Find where the given text appears and provide that cell's center as [X, Y] coordinate. 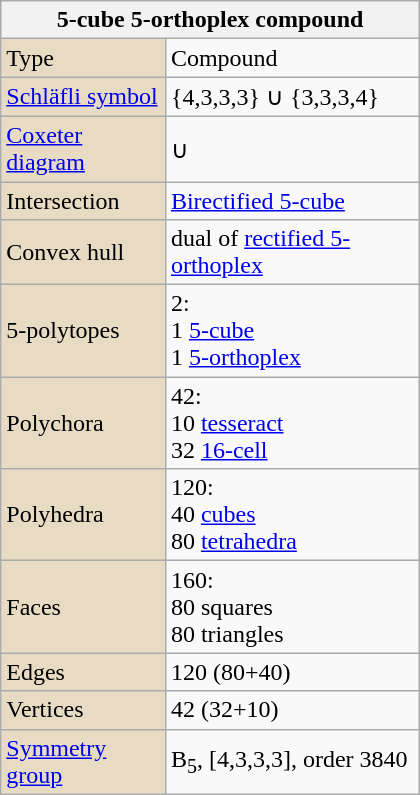
Edges [84, 672]
2:1 5-cube1 5-orthoplex [292, 331]
∪ [292, 148]
Schläfli symbol [84, 97]
Convex hull [84, 252]
B5, [4,3,3,3], order 3840 [292, 762]
Faces [84, 607]
42 (32+10) [292, 710]
5-polytopes [84, 331]
Polyhedra [84, 515]
42:10 tesseract32 16-cell [292, 423]
Coxeter diagram [84, 148]
Compound [292, 58]
120 (80+40) [292, 672]
Birectified 5-cube [292, 201]
dual of rectified 5-orthoplex [292, 252]
Symmetry group [84, 762]
Vertices [84, 710]
120:40 cubes80 tetrahedra [292, 515]
160:80 squares80 triangles [292, 607]
{4,3,3,3} ∪ {3,3,3,4} [292, 97]
Intersection [84, 201]
Type [84, 58]
5-cube 5-orthoplex compound [210, 20]
Polychora [84, 423]
